Pinpoint the cell where the given text exists, returning its (x, y) midpoint coordinate. 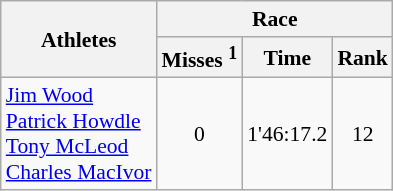
12 (362, 134)
Time (287, 58)
1'46:17.2 (287, 134)
Jim WoodPatrick HowdleTony McLeodCharles MacIvor (79, 134)
0 (200, 134)
Athletes (79, 40)
Misses 1 (200, 58)
Rank (362, 58)
Race (275, 19)
